Return (X, Y) of the center of cell containing provided text 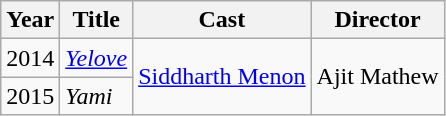
Cast (222, 20)
Ajit Mathew (378, 77)
2015 (30, 96)
Siddharth Menon (222, 77)
2014 (30, 58)
Yelove (96, 58)
Yami (96, 96)
Director (378, 20)
Year (30, 20)
Title (96, 20)
